Search for the cell housing the specified text and yield its (X, Y) center coordinate. 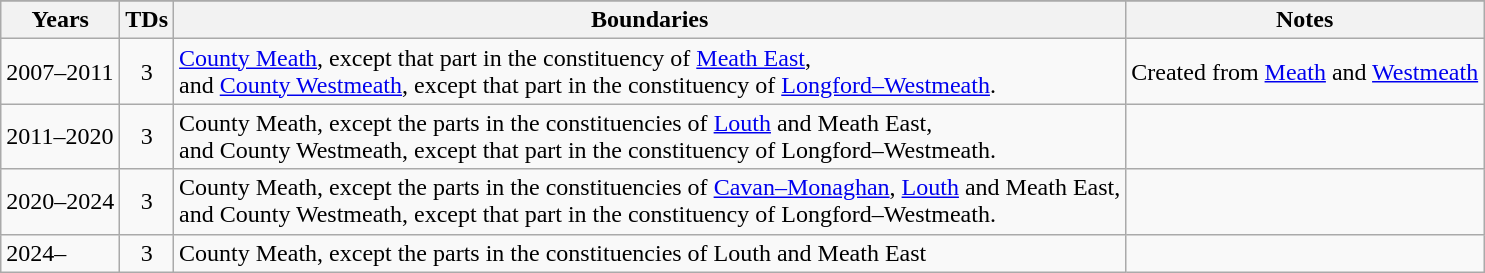
Boundaries (650, 20)
Years (60, 20)
Notes (1305, 20)
2020–2024 (60, 202)
County Meath, except that part in the constituency of Meath East,and County Westmeath, except that part in the constituency of Longford–Westmeath. (650, 72)
2011–2020 (60, 136)
TDs (147, 20)
2007–2011 (60, 72)
2024– (60, 253)
Created from Meath and Westmeath (1305, 72)
County Meath, except the parts in the constituencies of Louth and Meath East (650, 253)
